For the text-containing cell, return its midpoint in [x, y] coordinate format. 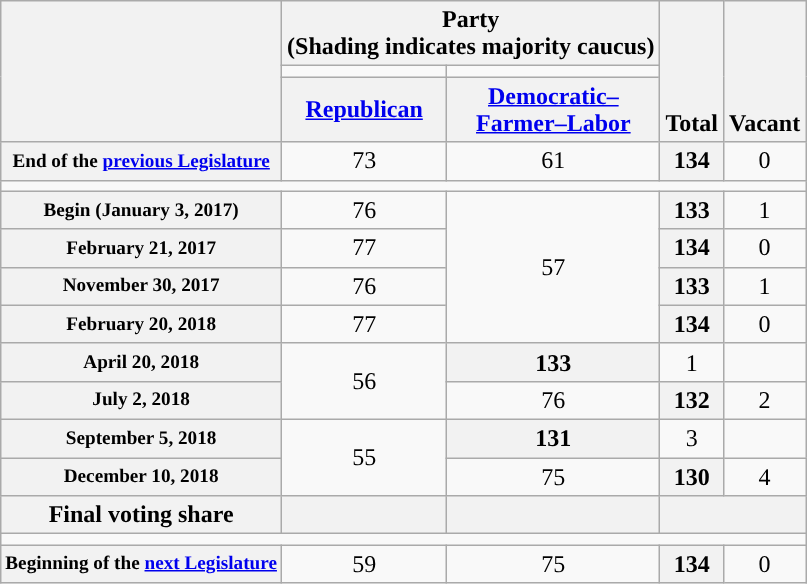
November 30, 2017 [142, 286]
Vacant [764, 72]
February 21, 2017 [142, 248]
132 [692, 400]
55 [364, 457]
Republican [364, 110]
Final voting share [142, 515]
3 [692, 438]
57 [554, 267]
61 [554, 161]
2 [764, 400]
59 [364, 564]
July 2, 2018 [142, 400]
April 20, 2018 [142, 362]
4 [764, 477]
131 [554, 438]
Total [692, 72]
Party (Shading indicates majority caucus) [471, 34]
End of the previous Legislature [142, 161]
Begin (January 3, 2017) [142, 210]
February 20, 2018 [142, 324]
Beginning of the next Legislature [142, 564]
September 5, 2018 [142, 438]
73 [364, 161]
December 10, 2018 [142, 477]
Democratic–Farmer–Labor [554, 110]
56 [364, 381]
130 [692, 477]
